Locate the cell with the specified text and output its [X, Y] center coordinate. 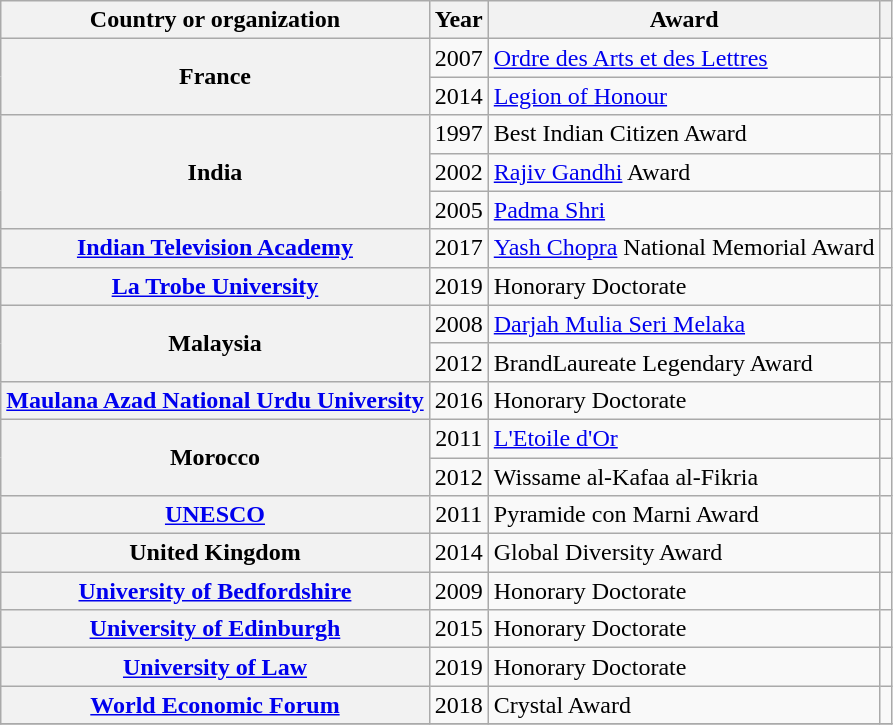
United Kingdom [215, 553]
BrandLaureate Legendary Award [684, 362]
Malaysia [215, 343]
India [215, 172]
Award [684, 20]
Best Indian Citizen Award [684, 134]
University of Bedfordshire [215, 591]
2018 [458, 705]
France [215, 77]
2005 [458, 210]
Rajiv Gandhi Award [684, 172]
2015 [458, 629]
Darjah Mulia Seri Melaka [684, 324]
2016 [458, 400]
L'Etoile d'Or [684, 438]
Pyramide con Marni Award [684, 515]
Global Diversity Award [684, 553]
2017 [458, 248]
Wissame al-Kafaa al-Fikria [684, 477]
2007 [458, 58]
Morocco [215, 457]
2008 [458, 324]
Crystal Award [684, 705]
Padma Shri [684, 210]
UNESCO [215, 515]
World Economic Forum [215, 705]
1997 [458, 134]
University of Edinburgh [215, 629]
2009 [458, 591]
Country or organization [215, 20]
Yash Chopra National Memorial Award [684, 248]
Indian Television Academy [215, 248]
La Trobe University [215, 286]
Legion of Honour [684, 96]
Year [458, 20]
Ordre des Arts et des Lettres [684, 58]
2002 [458, 172]
Maulana Azad National Urdu University [215, 400]
University of Law [215, 667]
